Scan for the cell matching the given text and deliver its (x, y) coordinate at center. 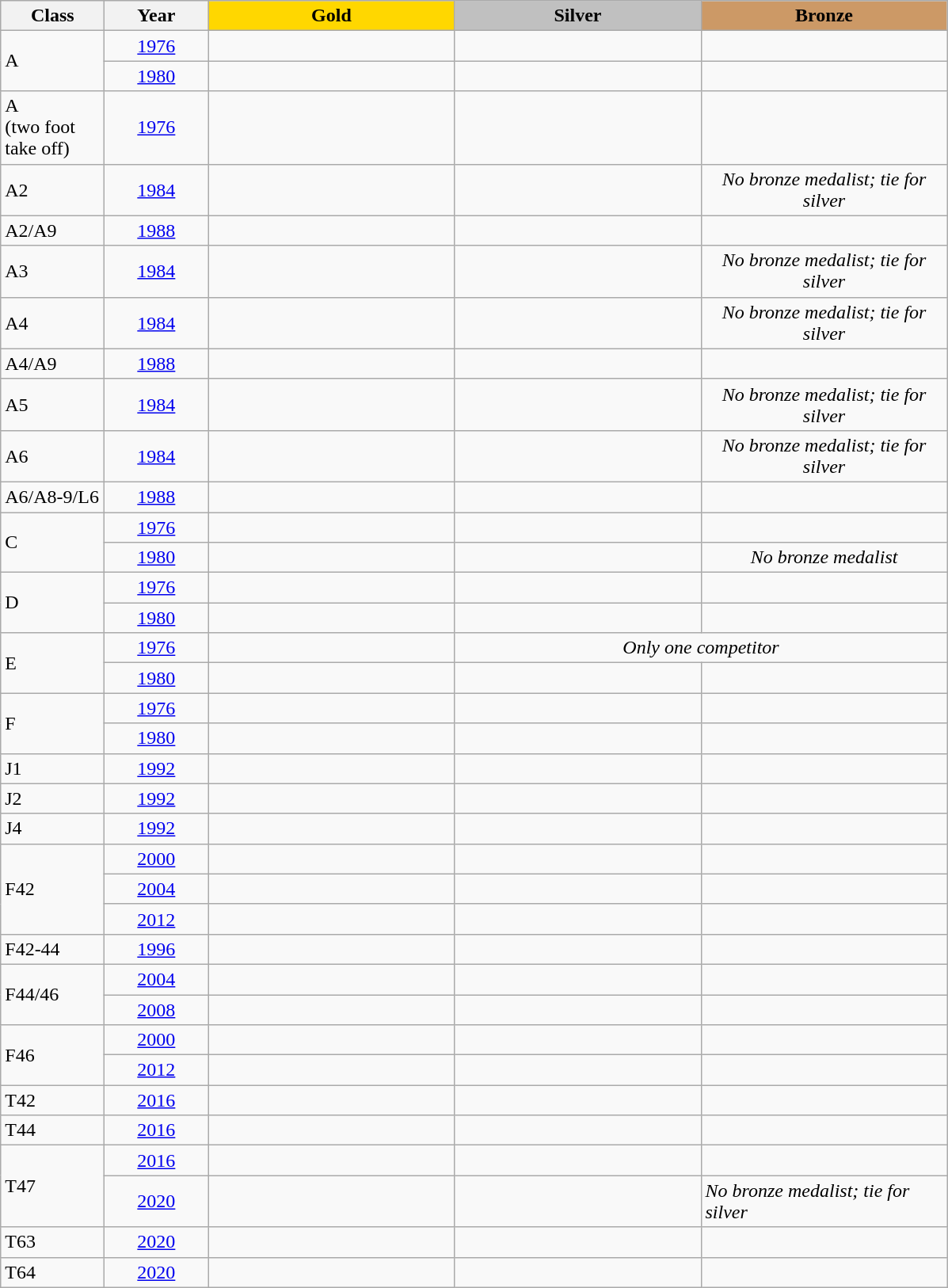
A3 (52, 271)
T47 (52, 1187)
F44/46 (52, 994)
A(two foot take off) (52, 128)
No bronze medalist (824, 558)
J4 (52, 829)
J1 (52, 768)
A (52, 61)
Bronze (824, 16)
2008 (157, 1010)
T63 (52, 1242)
F42-44 (52, 949)
A6/A8-9/L6 (52, 497)
F46 (52, 1055)
C (52, 542)
Silver (578, 16)
T44 (52, 1130)
D (52, 603)
A2 (52, 190)
A4 (52, 323)
A2/A9 (52, 231)
Only one competitor (701, 648)
Gold (331, 16)
A6 (52, 456)
F42 (52, 889)
A5 (52, 404)
F (52, 723)
E (52, 663)
Year (157, 16)
A4/A9 (52, 364)
T64 (52, 1272)
T42 (52, 1100)
J2 (52, 798)
Class (52, 16)
1996 (157, 949)
